Pinpoint the cell where the given text exists, returning its [X, Y] midpoint coordinate. 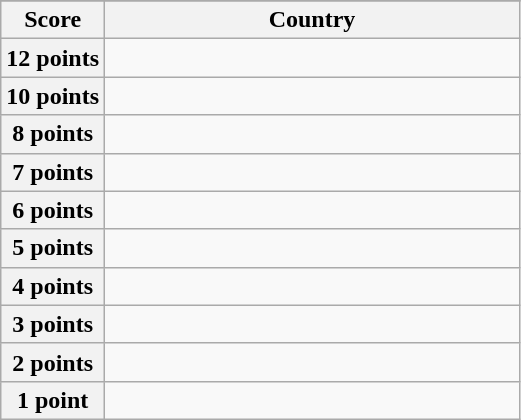
8 points [53, 134]
3 points [53, 324]
1 point [53, 400]
4 points [53, 286]
5 points [53, 248]
7 points [53, 172]
Country [312, 20]
Score [53, 20]
10 points [53, 96]
6 points [53, 210]
2 points [53, 362]
12 points [53, 58]
